Provide the [X, Y] coordinate of the cell's center where the given text is located.  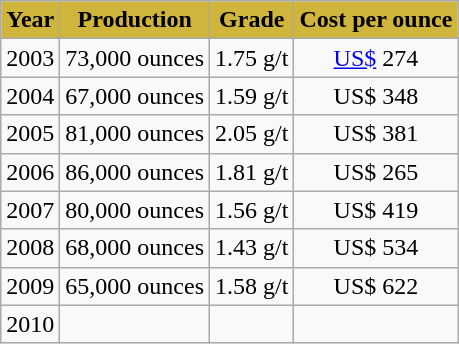
US$ 274 [376, 58]
2007 [30, 210]
81,000 ounces [135, 134]
2009 [30, 286]
2.05 g/t [252, 134]
Grade [252, 20]
67,000 ounces [135, 96]
US$ 419 [376, 210]
80,000 ounces [135, 210]
1.75 g/t [252, 58]
1.43 g/t [252, 248]
1.59 g/t [252, 96]
Production [135, 20]
US$ 265 [376, 172]
86,000 ounces [135, 172]
1.56 g/t [252, 210]
US$ 348 [376, 96]
2003 [30, 58]
73,000 ounces [135, 58]
2006 [30, 172]
Year [30, 20]
65,000 ounces [135, 286]
US$ 622 [376, 286]
1.81 g/t [252, 172]
US$ 534 [376, 248]
1.58 g/t [252, 286]
US$ 381 [376, 134]
Cost per ounce [376, 20]
2010 [30, 324]
68,000 ounces [135, 248]
2005 [30, 134]
2004 [30, 96]
2008 [30, 248]
